Scan for the cell matching the given text and deliver its [X, Y] coordinate at center. 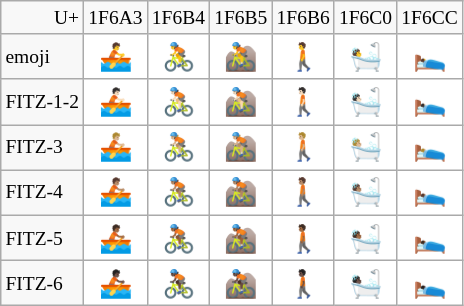
🚶 [303, 56]
🚴🏿 [178, 282]
🚣🏽 [116, 192]
🚣 [116, 56]
FITZ-1-2 [42, 102]
🚴🏾 [178, 238]
🚵🏽 [241, 192]
🚵🏿 [241, 282]
1F6B4 [178, 18]
🚶🏼 [303, 148]
🛌🏾 [430, 238]
🚶🏾 [303, 238]
🚴🏻 [178, 102]
U+ [42, 18]
🚶🏽 [303, 192]
1F6A3 [116, 18]
🚣🏻 [116, 102]
1F6CC [430, 18]
FITZ-3 [42, 148]
🚵🏾 [241, 238]
🚵 [241, 56]
🚶🏻 [303, 102]
🚣🏾 [116, 238]
🛀🏾 [365, 238]
FITZ-4 [42, 192]
🚵🏻 [241, 102]
1F6B6 [303, 18]
1F6B5 [241, 18]
1F6C0 [365, 18]
emoji [42, 56]
🛌🏽 [430, 192]
🛌🏻 [430, 102]
🛌 [430, 56]
🚴 [178, 56]
🚣🏿 [116, 282]
🚣🏼 [116, 148]
🚶🏿 [303, 282]
🚴🏽 [178, 192]
🛀🏼 [365, 148]
🛀🏽 [365, 192]
🛀🏿 [365, 282]
FITZ-5 [42, 238]
🛀 [365, 56]
🚵🏼 [241, 148]
🚴🏼 [178, 148]
FITZ-6 [42, 282]
🛌🏿 [430, 282]
🛌🏼 [430, 148]
🛀🏻 [365, 102]
